Pinpoint the cell where the given text exists, returning its [X, Y] midpoint coordinate. 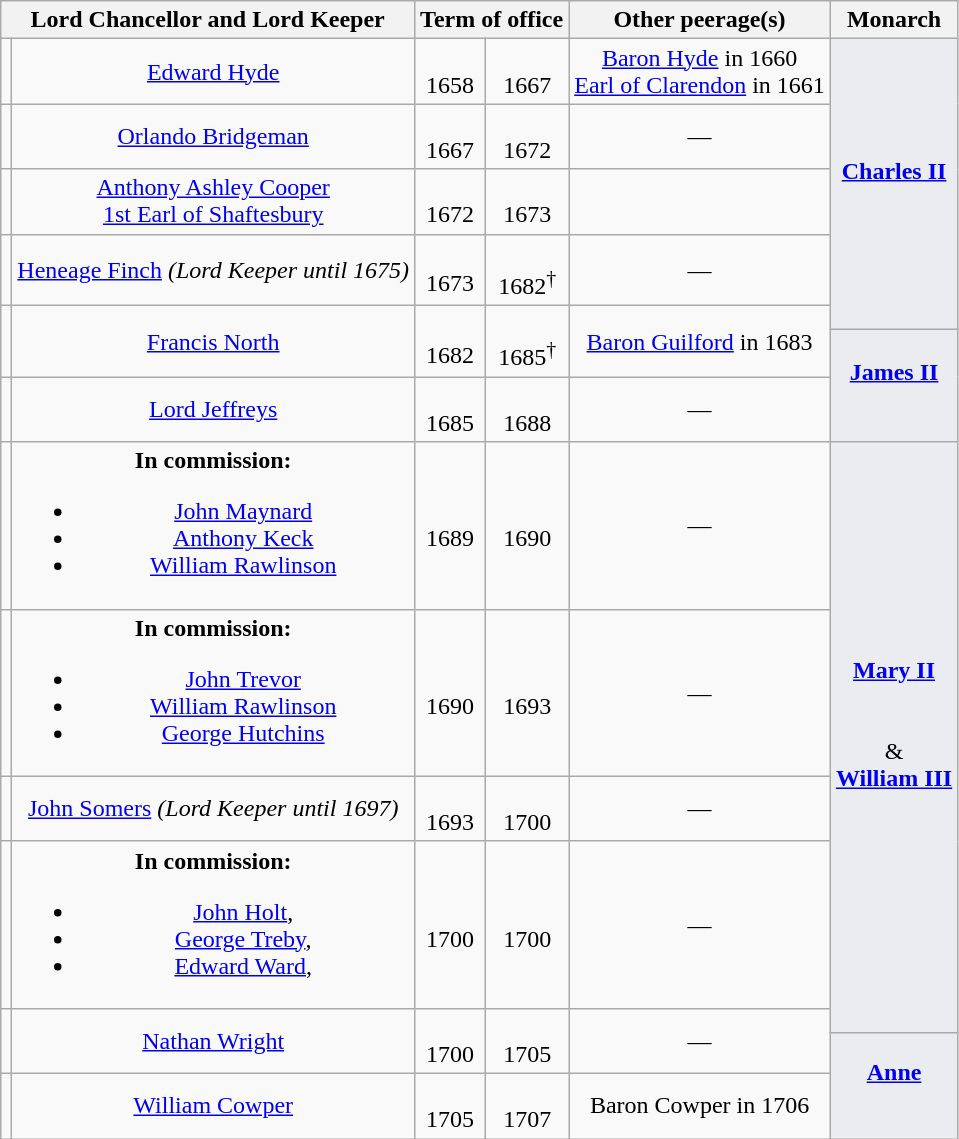
1688 [528, 410]
Baron Hyde in 1660Earl of Clarendon in 1661 [700, 72]
1682† [528, 270]
1689 [450, 526]
Nathan Wright [214, 1040]
1658 [450, 72]
Edward Hyde [214, 72]
Monarch [894, 20]
Anthony Ashley Cooper1st Earl of Shaftesbury [214, 202]
In commission:John TrevorWilliam RawlinsonGeorge Hutchins [214, 692]
Lord Jeffreys [214, 410]
Baron Guilford in 1683 [700, 342]
William Cowper [214, 1106]
1685 [450, 410]
John Somers (Lord Keeper until 1697) [214, 808]
1685† [528, 342]
Anne [894, 1085]
Orlando Bridgeman [214, 136]
Charles II [894, 184]
1682 [450, 342]
Heneage Finch (Lord Keeper until 1675) [214, 270]
1707 [528, 1106]
James II [894, 386]
Other peerage(s) [700, 20]
In commission:John Holt,George Treby,Edward Ward, [214, 924]
Francis North [214, 342]
Lord Chancellor and Lord Keeper [208, 20]
Baron Cowper in 1706 [700, 1106]
Term of office [492, 20]
In commission:John MaynardAnthony KeckWilliam Rawlinson [214, 526]
Mary II&William III [894, 737]
